Detect which cell encompasses the target text, then output its (x, y) center coordinate. 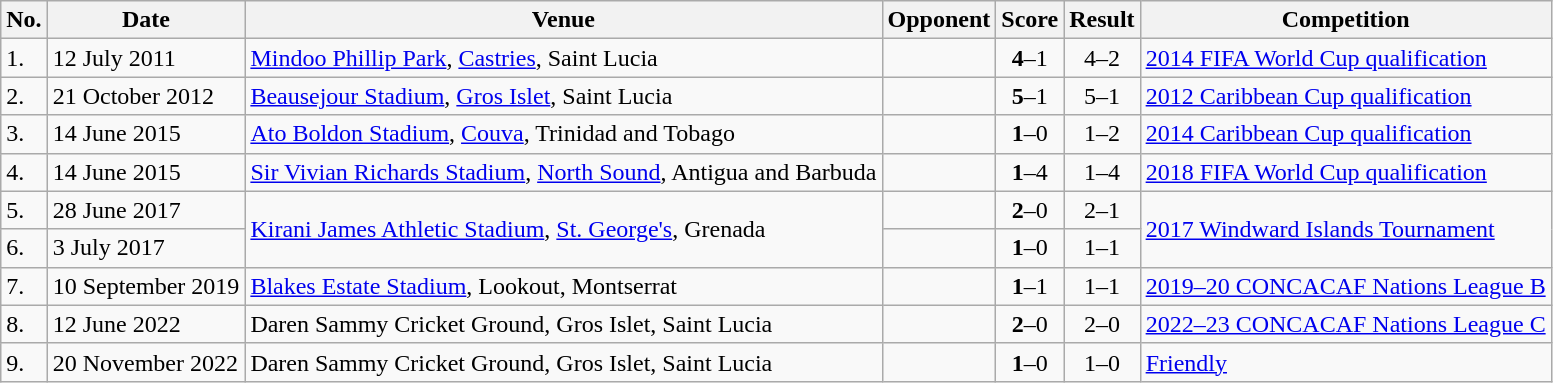
6. (24, 248)
Result (1102, 20)
12 June 2022 (146, 324)
8. (24, 324)
2–1 (1102, 210)
Date (146, 20)
2019–20 CONCACAF Nations League B (1346, 286)
5. (24, 210)
3. (24, 134)
2. (24, 96)
3 July 2017 (146, 248)
20 November 2022 (146, 362)
Beausejour Stadium, Gros Islet, Saint Lucia (564, 96)
9. (24, 362)
10 September 2019 (146, 286)
4–2 (1102, 58)
No. (24, 20)
Friendly (1346, 362)
12 July 2011 (146, 58)
1–2 (1102, 134)
7. (24, 286)
Blakes Estate Stadium, Lookout, Montserrat (564, 286)
Opponent (939, 20)
Venue (564, 20)
2022–23 CONCACAF Nations League C (1346, 324)
2012 Caribbean Cup qualification (1346, 96)
4–1 (1030, 58)
21 October 2012 (146, 96)
2014 Caribbean Cup qualification (1346, 134)
Sir Vivian Richards Stadium, North Sound, Antigua and Barbuda (564, 172)
2014 FIFA World Cup qualification (1346, 58)
1. (24, 58)
Kirani James Athletic Stadium, St. George's, Grenada (564, 229)
2018 FIFA World Cup qualification (1346, 172)
4. (24, 172)
28 June 2017 (146, 210)
Ato Boldon Stadium, Couva, Trinidad and Tobago (564, 134)
Competition (1346, 20)
Mindoo Phillip Park, Castries, Saint Lucia (564, 58)
2017 Windward Islands Tournament (1346, 229)
Score (1030, 20)
